Pinpoint the cell where the given text exists, returning its [x, y] midpoint coordinate. 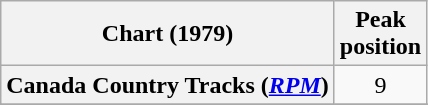
Chart (1979) [168, 34]
9 [380, 85]
Canada Country Tracks (RPM) [168, 85]
Peakposition [380, 34]
